Identify which cell holds the provided text, then report its (x, y) central coordinate. 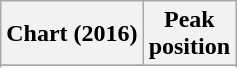
Chart (2016) (72, 34)
Peakposition (189, 34)
